Search for the cell housing the specified text and yield its [x, y] center coordinate. 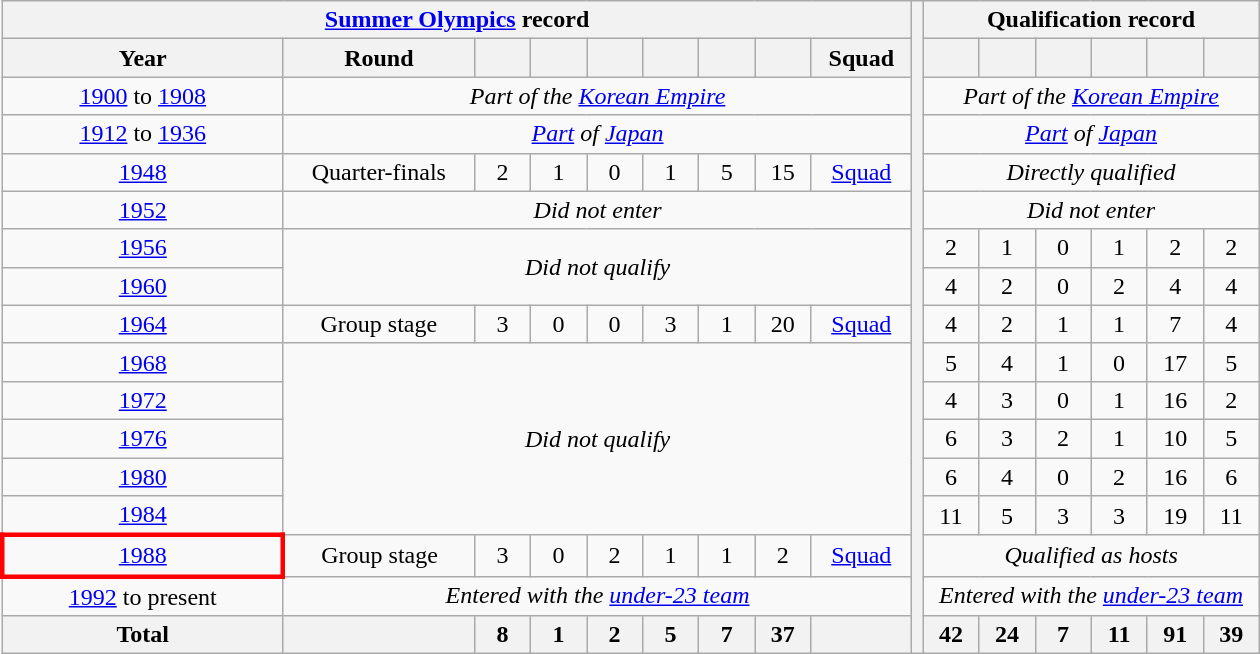
Round [378, 58]
15 [783, 172]
42 [951, 635]
1988 [142, 556]
1948 [142, 172]
10 [1175, 438]
Quarter-finals [378, 172]
Qualified as hosts [1091, 556]
17 [1175, 362]
1964 [142, 324]
Qualification record [1091, 20]
91 [1175, 635]
Directly qualified [1091, 172]
1968 [142, 362]
24 [1007, 635]
1980 [142, 477]
Summer Olympics record [457, 20]
39 [1231, 635]
8 [502, 635]
37 [783, 635]
Total [142, 635]
1960 [142, 286]
1956 [142, 248]
1976 [142, 438]
Year [142, 58]
19 [1175, 516]
1952 [142, 210]
1972 [142, 400]
20 [783, 324]
1984 [142, 516]
1912 to 1936 [142, 134]
1900 to 1908 [142, 96]
1992 to present [142, 596]
